For the text-containing cell, return its midpoint in [x, y] coordinate format. 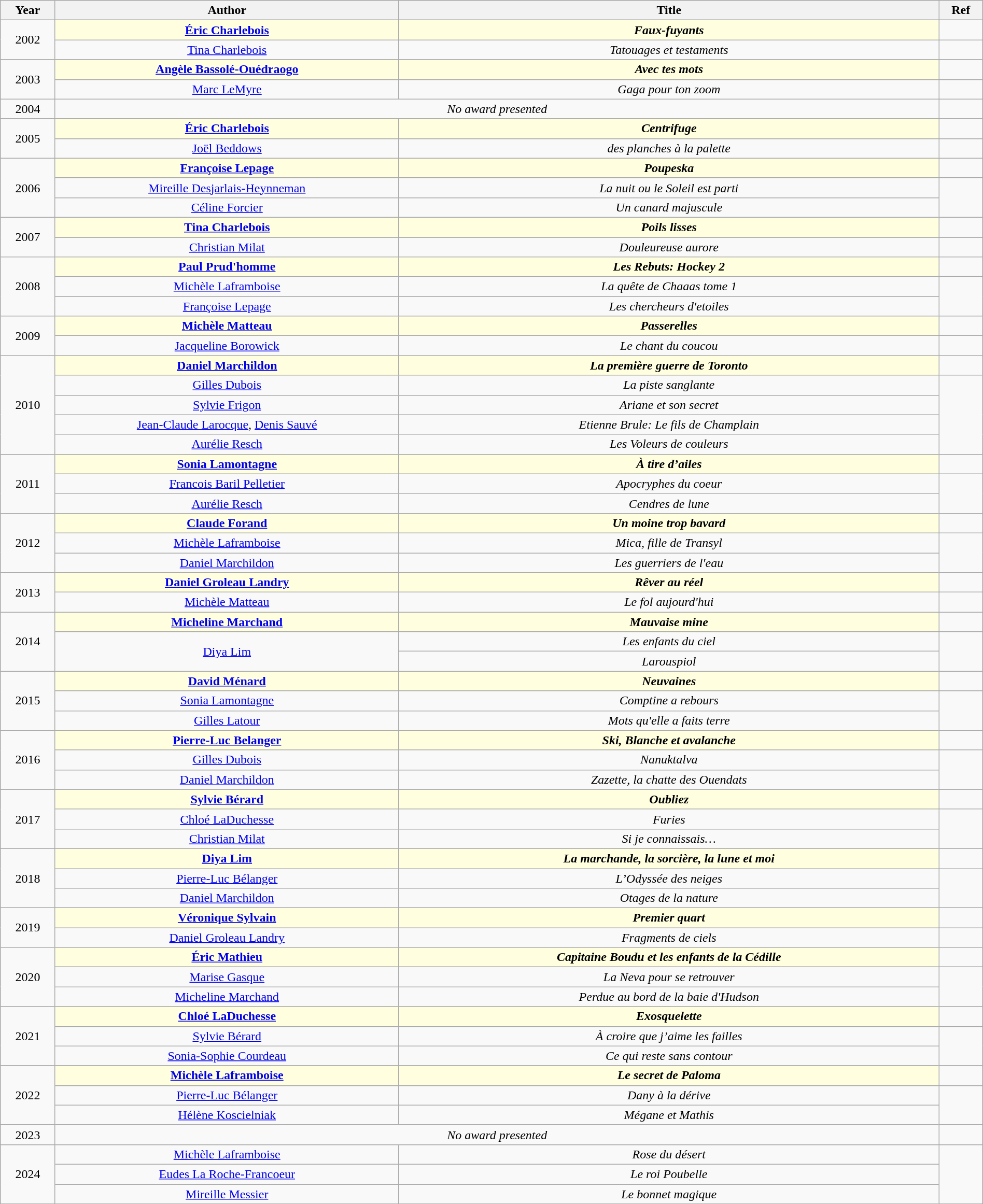
À tire d’ailes [669, 464]
La première guerre de Toronto [669, 365]
Rêver au réel [669, 583]
Dany à la dérive [669, 1095]
Marc LeMyre [227, 89]
des planches à la palette [669, 148]
Exosquelette [669, 1016]
Sylvie Frigon [227, 405]
La quête de Chaaas tome 1 [669, 287]
David Ménard [227, 681]
Larouspiol [669, 661]
Les Rebuts: Hockey 2 [669, 267]
Francois Baril Pelletier [227, 484]
2018 [28, 878]
Sonia-Sophie Courdeau [227, 1056]
À croire que j’aime les failles [669, 1036]
Avec tes mots [669, 69]
La Neva pour se retrouver [669, 977]
Les Voleurs de couleurs [669, 444]
Etienne Brule: Le fils de Champlain [669, 424]
Capitaine Boudu et les enfants de la Cédille [669, 957]
Mireille Messier [227, 1194]
Le roi Poubelle [669, 1174]
Un moine trop bavard [669, 523]
Poupeska [669, 168]
Paul Prud'homme [227, 267]
Joël Beddows [227, 148]
Centrifuge [669, 129]
Ariane et son secret [669, 405]
Un canard majuscule [669, 207]
Otages de la nature [669, 898]
Angèle Bassolé-Ouédraogo [227, 69]
2003 [28, 79]
La piste sanglante [669, 385]
Les guerriers de l'eau [669, 562]
2022 [28, 1095]
Les chercheurs d'etoiles [669, 306]
Claude Forand [227, 523]
Rose du désert [669, 1154]
Ski, Blanche et avalanche [669, 740]
Mauvaise mine [669, 622]
2009 [28, 336]
Céline Forcier [227, 207]
2006 [28, 188]
Ref [961, 10]
Marise Gasque [227, 977]
2019 [28, 928]
Year [28, 10]
2005 [28, 138]
Gilles Latour [227, 720]
Oubliez [669, 799]
2021 [28, 1036]
Pierre-Luc Belanger [227, 740]
2016 [28, 760]
2024 [28, 1174]
Apocryphes du coeur [669, 484]
2012 [28, 543]
Douleureuse aurore [669, 247]
Jean-Claude Larocque, Denis Sauvé [227, 424]
Mica, fille de Transyl [669, 543]
Nanuktalva [669, 760]
La marchande, la sorcière, la lune et moi [669, 858]
Author [227, 10]
2015 [28, 701]
Si je connaissais… [669, 839]
Mots qu'elle a faits terre [669, 720]
Eudes La Roche-Francoeur [227, 1174]
2007 [28, 237]
L’Odyssée des neiges [669, 879]
2011 [28, 484]
Gaga pour ton zoom [669, 89]
Le fol aujourd'hui [669, 602]
Éric Mathieu [227, 957]
2004 [28, 109]
Le chant du coucou [669, 346]
2014 [28, 642]
2023 [28, 1135]
Mégane et Mathis [669, 1115]
Furies [669, 819]
2010 [28, 405]
2002 [28, 40]
2017 [28, 819]
Fragments de ciels [669, 938]
2013 [28, 592]
Jacqueline Borowick [227, 346]
Neuvaines [669, 681]
Poils lisses [669, 227]
Les enfants du ciel [669, 642]
Le secret de Paloma [669, 1075]
Hélène Koscielniak [227, 1115]
Premier quart [669, 918]
2020 [28, 977]
Faux-fuyants [669, 30]
Cendres de lune [669, 503]
Mireille Desjarlais-Heynneman [227, 188]
Véronique Sylvain [227, 918]
Comptine a rebours [669, 701]
Title [669, 10]
Le bonnet magique [669, 1194]
Passerelles [669, 326]
Ce qui reste sans contour [669, 1056]
2008 [28, 287]
Perdue au bord de la baie d'Hudson [669, 997]
La nuit ou le Soleil est parti [669, 188]
Zazette, la chatte des Ouendats [669, 780]
Tatouages et testaments [669, 50]
